From the cell containing the given text, extract its center point as (x, y) coordinate. 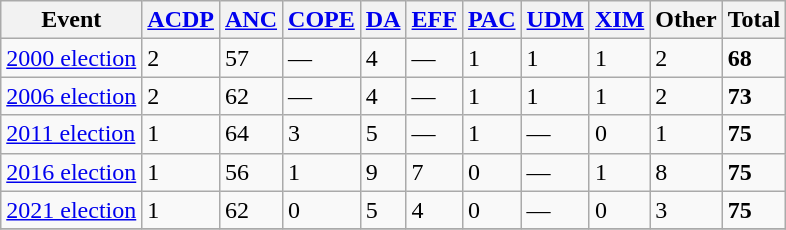
Event (72, 20)
2011 election (72, 134)
56 (250, 172)
ANC (250, 20)
DA (383, 20)
Total (754, 20)
2000 election (72, 58)
8 (686, 172)
PAC (492, 20)
68 (754, 58)
9 (383, 172)
73 (754, 96)
XIM (619, 20)
2006 election (72, 96)
ACDP (181, 20)
COPE (322, 20)
Other (686, 20)
2021 election (72, 210)
7 (434, 172)
64 (250, 134)
2016 election (72, 172)
EFF (434, 20)
57 (250, 58)
UDM (555, 20)
